Determine the (X, Y) coordinate at the center of the cell enclosing the given text.  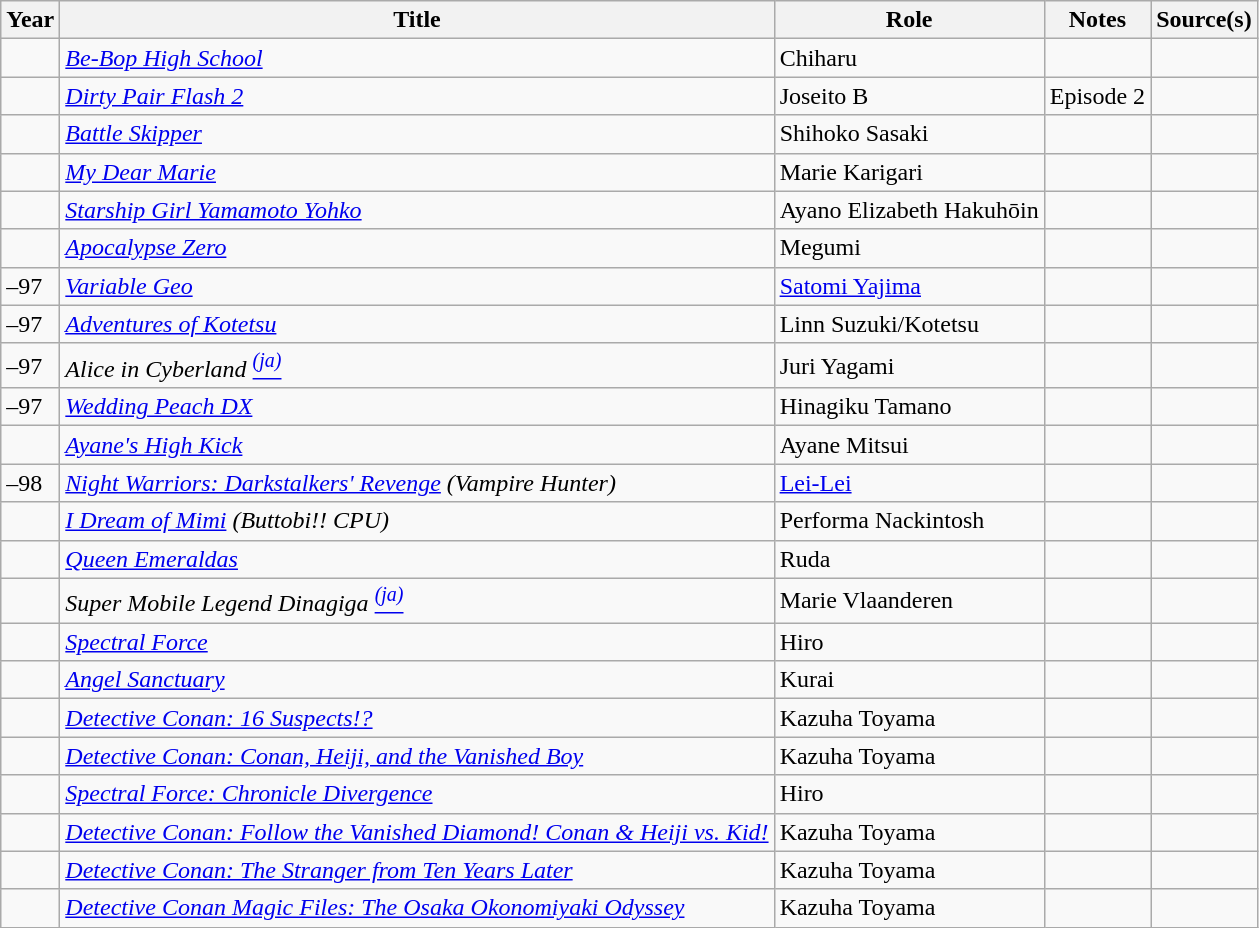
Ayane's High Kick (417, 445)
Source(s) (1204, 20)
Detective Conan: 16 Suspects!? (417, 718)
Chiharu (909, 58)
Linn Suzuki/Kotetsu (909, 324)
Apocalypse Zero (417, 248)
Alice in Cyberland (ja) (417, 366)
Super Mobile Legend Dinagiga (ja) (417, 600)
Ruda (909, 559)
Dirty Pair Flash 2 (417, 96)
Queen Emeraldas (417, 559)
I Dream of Mimi (Buttobi!! CPU) (417, 521)
Year (30, 20)
Spectral Force: Chronicle Divergence (417, 794)
Ayano Elizabeth Hakuhōin (909, 210)
Notes (1097, 20)
Satomi Yajima (909, 286)
Marie Karigari (909, 172)
Detective Conan: Follow the Vanished Diamond! Conan & Heiji vs. Kid! (417, 832)
Spectral Force (417, 642)
Title (417, 20)
Lei-Lei (909, 483)
Detective Conan: Conan, Heiji, and the Vanished Boy (417, 756)
Variable Geo (417, 286)
Marie Vlaanderen (909, 600)
Performa Nackintosh (909, 521)
Shihoko Sasaki (909, 134)
Battle Skipper (417, 134)
Ayane Mitsui (909, 445)
Detective Conan Magic Files: The Osaka Okonomiyaki Odyssey (417, 908)
Wedding Peach DX (417, 407)
Megumi (909, 248)
Angel Sanctuary (417, 680)
Episode 2 (1097, 96)
Night Warriors: Darkstalkers' Revenge (Vampire Hunter) (417, 483)
Be-Bop High School (417, 58)
Joseito B (909, 96)
My Dear Marie (417, 172)
Kurai (909, 680)
Juri Yagami (909, 366)
Role (909, 20)
–98 (30, 483)
Detective Conan: The Stranger from Ten Years Later (417, 870)
Hinagiku Tamano (909, 407)
Adventures of Kotetsu (417, 324)
Starship Girl Yamamoto Yohko (417, 210)
